Detect which cell encompasses the target text, then output its (X, Y) center coordinate. 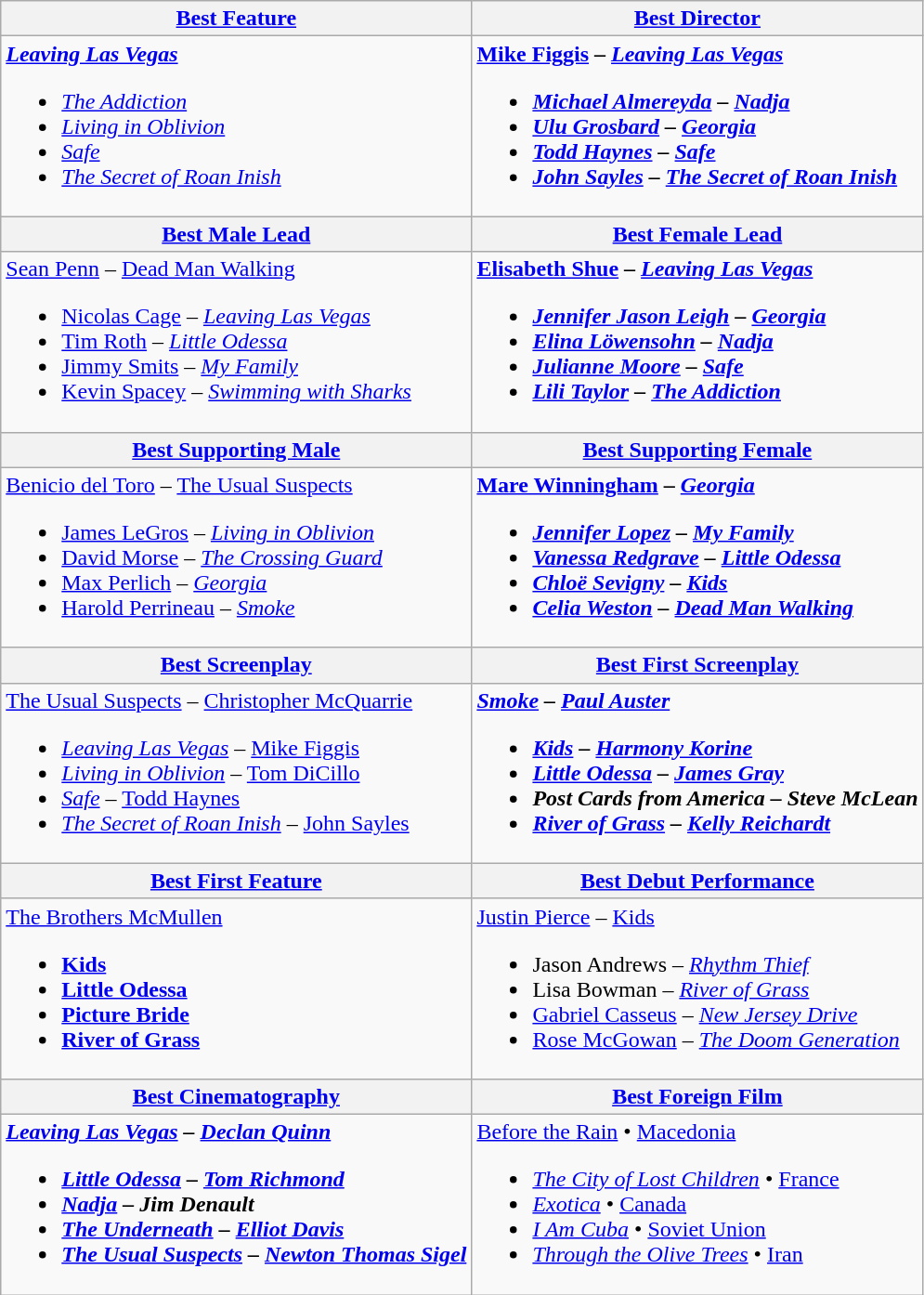
Benicio del Toro – The Usual SuspectsJames LeGros – Living in OblivionDavid Morse – The Crossing GuardMax Perlich – GeorgiaHarold Perrineau – Smoke (236, 557)
Mare Winningham – GeorgiaJennifer Lopez – My FamilyVanessa Redgrave – Little OdessaChloë Sevigny – KidsCelia Weston – Dead Man Walking (697, 557)
Smoke – Paul AusterKids – Harmony KorineLittle Odessa – James GrayPost Cards from America – Steve McLeanRiver of Grass – Kelly Reichardt (697, 773)
Best Supporting Female (697, 450)
Best Debut Performance (697, 881)
Best Feature (236, 19)
Best Director (697, 19)
Best Supporting Male (236, 450)
Best Foreign Film (697, 1096)
Best Male Lead (236, 234)
Leaving Las VegasThe AddictionLiving in OblivionSafeThe Secret of Roan Inish (236, 126)
Best Screenplay (236, 665)
Best Cinematography (236, 1096)
Leaving Las Vegas – Declan QuinnLittle Odessa – Tom RichmondNadja – Jim DenaultThe Underneath – Elliot DavisThe Usual Suspects – Newton Thomas Sigel (236, 1204)
Best Female Lead (697, 234)
Sean Penn – Dead Man WalkingNicolas Cage – Leaving Las VegasTim Roth – Little OdessaJimmy Smits – My FamilyKevin Spacey – Swimming with Sharks (236, 342)
Mike Figgis – Leaving Las VegasMichael Almereyda – NadjaUlu Grosbard – GeorgiaTodd Haynes – SafeJohn Sayles – The Secret of Roan Inish (697, 126)
Justin Pierce – KidsJason Andrews – Rhythm ThiefLisa Bowman – River of GrassGabriel Casseus – New Jersey DriveRose McGowan – The Doom Generation (697, 988)
Before the Rain • MacedoniaThe City of Lost Children • FranceExotica • CanadaI Am Cuba • Soviet UnionThrough the Olive Trees • Iran (697, 1204)
Best First Screenplay (697, 665)
The Brothers McMullenKidsLittle OdessaPicture BrideRiver of Grass (236, 988)
Elisabeth Shue – Leaving Las VegasJennifer Jason Leigh – GeorgiaElina Löwensohn – NadjaJulianne Moore – SafeLili Taylor – The Addiction (697, 342)
Best First Feature (236, 881)
